From the cell containing the given text, extract its center point as [x, y] coordinate. 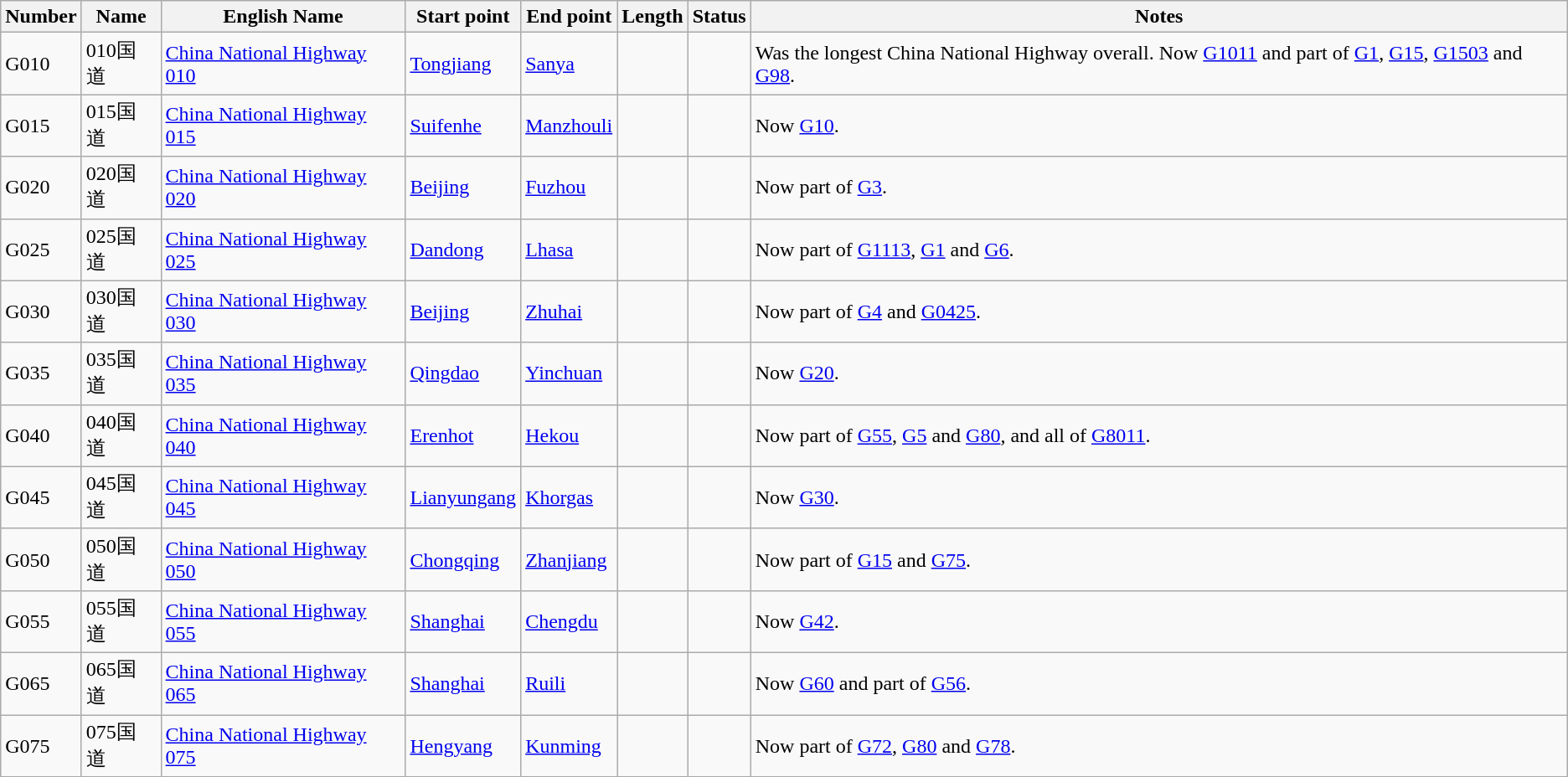
Ruili [570, 683]
G075 [41, 746]
China National Highway 065 [283, 683]
Now part of G3. [1159, 188]
Qingdao [463, 373]
Now part of G15 and G75. [1159, 559]
Now G30. [1159, 497]
Now part of G72, G80 and G78. [1159, 746]
G020 [41, 188]
050国道 [121, 559]
G030 [41, 311]
China National Highway 015 [283, 126]
065国道 [121, 683]
English Name [283, 17]
Fuzhou [570, 188]
G065 [41, 683]
055国道 [121, 621]
China National Highway 035 [283, 373]
China National Highway 050 [283, 559]
Now G20. [1159, 373]
Lianyungang [463, 497]
Notes [1159, 17]
Manzhouli [570, 126]
Suifenhe [463, 126]
Tongjiang [463, 64]
G035 [41, 373]
Khorgas [570, 497]
G050 [41, 559]
G010 [41, 64]
Yinchuan [570, 373]
G015 [41, 126]
Chengdu [570, 621]
Zhuhai [570, 311]
G055 [41, 621]
075国道 [121, 746]
China National Highway 045 [283, 497]
025国道 [121, 250]
China National Highway 055 [283, 621]
Erenhot [463, 435]
Zhanjiang [570, 559]
010国道 [121, 64]
Status [719, 17]
G040 [41, 435]
Now G60 and part of G56. [1159, 683]
China National Highway 025 [283, 250]
China National Highway 010 [283, 64]
045国道 [121, 497]
Now part of G4 and G0425. [1159, 311]
Chongqing [463, 559]
030国道 [121, 311]
Now G10. [1159, 126]
G045 [41, 497]
China National Highway 040 [283, 435]
End point [570, 17]
Kunming [570, 746]
Now G42. [1159, 621]
Dandong [463, 250]
015国道 [121, 126]
Lhasa [570, 250]
China National Highway 020 [283, 188]
Number [41, 17]
Hengyang [463, 746]
Name [121, 17]
Now part of G55, G5 and G80, and all of G8011. [1159, 435]
040国道 [121, 435]
Hekou [570, 435]
China National Highway 030 [283, 311]
Now part of G1113, G1 and G6. [1159, 250]
020国道 [121, 188]
Start point [463, 17]
China National Highway 075 [283, 746]
Length [652, 17]
Was the longest China National Highway overall. Now G1011 and part of G1, G15, G1503 and G98. [1159, 64]
035国道 [121, 373]
G025 [41, 250]
Sanya [570, 64]
